Search for the cell housing the specified text and yield its [X, Y] center coordinate. 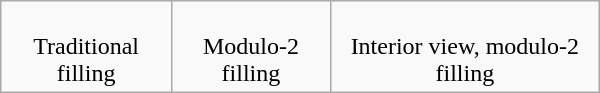
Interior view, modulo-2 filling [464, 47]
Traditional filling [86, 47]
Modulo-2 filling [250, 47]
